Provide the (X, Y) coordinate of the cell's center where the given text is located.  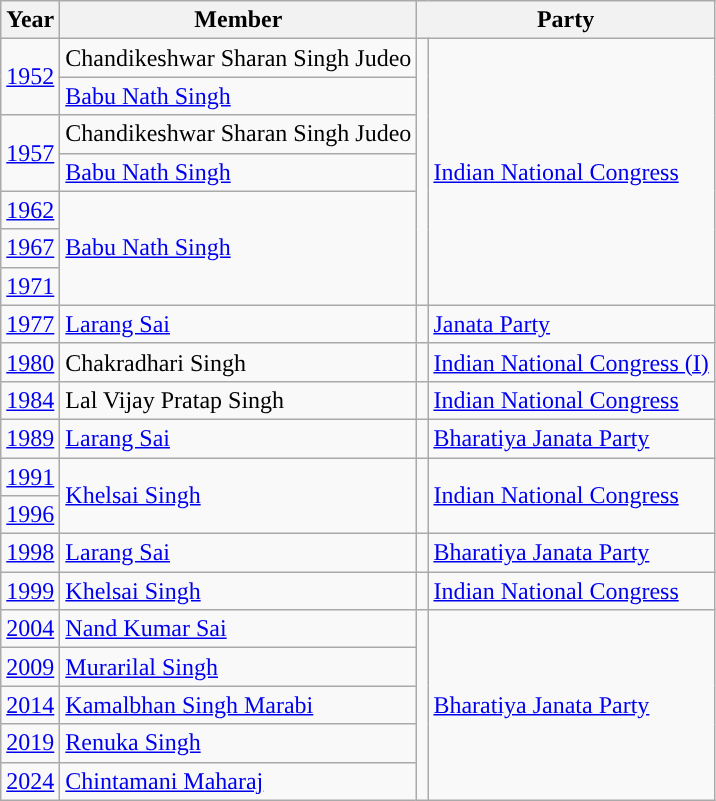
Renuka Singh (238, 743)
1998 (30, 553)
1957 (30, 153)
1996 (30, 515)
Kamalbhan Singh Marabi (238, 705)
Member (238, 20)
2014 (30, 705)
Indian National Congress (I) (571, 362)
2024 (30, 781)
Lal Vijay Pratap Singh (238, 400)
1999 (30, 591)
Murarilal Singh (238, 667)
1989 (30, 438)
1967 (30, 248)
2004 (30, 629)
1962 (30, 210)
1984 (30, 400)
Nand Kumar Sai (238, 629)
1980 (30, 362)
Chintamani Maharaj (238, 781)
2009 (30, 667)
1971 (30, 286)
2019 (30, 743)
1977 (30, 324)
1991 (30, 477)
Party (566, 20)
Janata Party (571, 324)
1952 (30, 77)
Chakradhari Singh (238, 362)
Year (30, 20)
